Extract the [x, y] coordinate from the center of the cell holding the provided text.  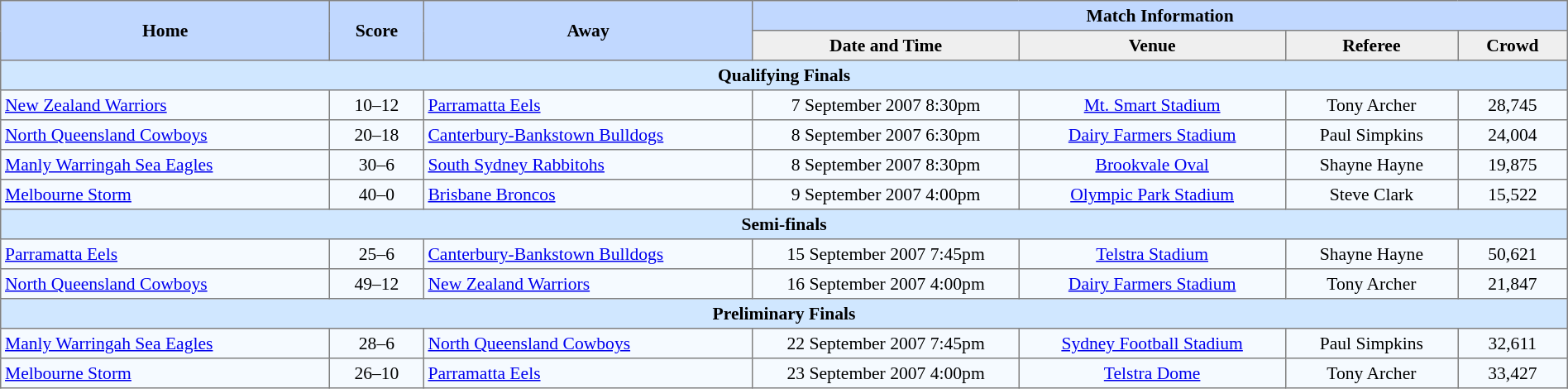
Crowd [1513, 46]
50,621 [1513, 254]
40–0 [377, 194]
Score [377, 31]
Brisbane Broncos [588, 194]
Telstra Dome [1152, 373]
24,004 [1513, 135]
22 September 2007 7:45pm [886, 343]
Qualifying Finals [784, 75]
49–12 [377, 284]
10–12 [377, 105]
Brookvale Oval [1152, 165]
23 September 2007 4:00pm [886, 373]
28–6 [377, 343]
16 September 2007 4:00pm [886, 284]
20–18 [377, 135]
8 September 2007 6:30pm [886, 135]
Semi-finals [784, 224]
South Sydney Rabbitohs [588, 165]
7 September 2007 8:30pm [886, 105]
Steve Clark [1371, 194]
Referee [1371, 46]
30–6 [377, 165]
21,847 [1513, 284]
Telstra Stadium [1152, 254]
15 September 2007 7:45pm [886, 254]
25–6 [377, 254]
19,875 [1513, 165]
8 September 2007 8:30pm [886, 165]
Mt. Smart Stadium [1152, 105]
9 September 2007 4:00pm [886, 194]
Sydney Football Stadium [1152, 343]
Home [165, 31]
Preliminary Finals [784, 314]
33,427 [1513, 373]
15,522 [1513, 194]
26–10 [377, 373]
Venue [1152, 46]
Olympic Park Stadium [1152, 194]
32,611 [1513, 343]
Match Information [1159, 16]
Date and Time [886, 46]
28,745 [1513, 105]
Away [588, 31]
